Output the (x, y) coordinate of the center of the cell containing the given text.  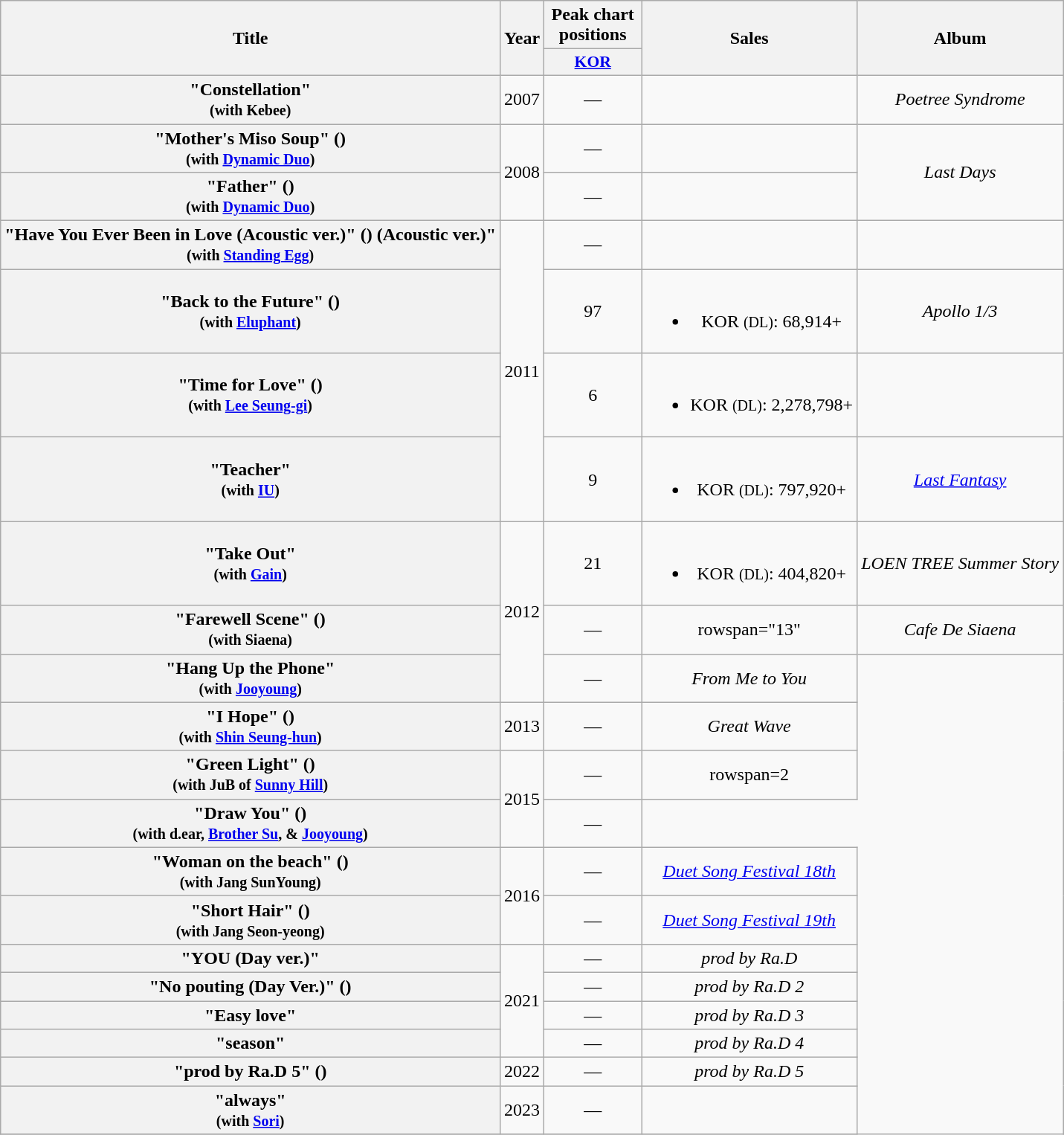
2022 (522, 1072)
KOR (DL): 404,820+ (749, 564)
2013 (522, 726)
prod by Ra.D 4 (749, 1044)
21 (593, 564)
KOR (DL): 68,914+ (749, 311)
From Me to You (749, 678)
2008 (522, 172)
Peak chart positions (593, 25)
Last Days (961, 172)
"Time for Love" () (with Lee Seung-gi) (251, 396)
Apollo 1/3 (961, 311)
KOR (DL): 2,278,798+ (749, 396)
"Have You Ever Been in Love (Acoustic ver.)" () (Acoustic ver.)" (with Standing Egg) (251, 245)
Cafe De Siaena (961, 629)
KOR (DL): 797,920+ (749, 479)
97 (593, 311)
2007 (522, 100)
"Father" () (with Dynamic Duo) (251, 196)
Year (522, 39)
"prod by Ra.D 5" () (251, 1072)
"season" (251, 1044)
prod by Ra.D 2 (749, 986)
"Back to the Future" () (with Eluphant) (251, 311)
"Easy love" (251, 1015)
prod by Ra.D (749, 958)
Duet Song Festival 18th (749, 872)
Duet Song Festival 19th (749, 919)
rowspan=2 (749, 775)
"Mother's Miso Soup" () (with Dynamic Duo) (251, 147)
Sales (749, 39)
2011 (522, 371)
"Take Out" (with Gain) (251, 564)
Album (961, 39)
Last Fantasy (961, 479)
Poetree Syndrome (961, 100)
Great Wave (749, 726)
"always"(with Sori) (251, 1110)
2021 (522, 1000)
"Farewell Scene" () (with Siaena) (251, 629)
prod by Ra.D 3 (749, 1015)
2015 (522, 799)
"YOU (Day ver.)" (251, 958)
9 (593, 479)
"Woman on the beach" () (with Jang SunYoung) (251, 872)
"I Hope" () (with Shin Seung-hun) (251, 726)
2012 (522, 611)
6 (593, 396)
Title (251, 39)
LOEN TREE Summer Story (961, 564)
2023 (522, 1110)
"Short Hair" () (with Jang Seon-yeong) (251, 919)
"No pouting (Day Ver.)" () (251, 986)
rowspan="13" (749, 629)
"Draw You" () (with d.ear, Brother Su, & Jooyoung) (251, 823)
"Hang Up the Phone" (with Jooyoung) (251, 678)
"Constellation"(with Kebee) (251, 100)
KOR (593, 62)
prod by Ra.D 5 (749, 1072)
2016 (522, 896)
"Teacher" (with IU) (251, 479)
"Green Light" () (with JuB of Sunny Hill) (251, 775)
